Pinpoint the cell where the given text exists, returning its (x, y) midpoint coordinate. 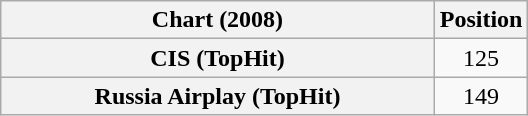
Position (481, 20)
CIS (TopHit) (218, 58)
Russia Airplay (TopHit) (218, 96)
125 (481, 58)
Chart (2008) (218, 20)
149 (481, 96)
